Detect which cell encompasses the target text, then output its [x, y] center coordinate. 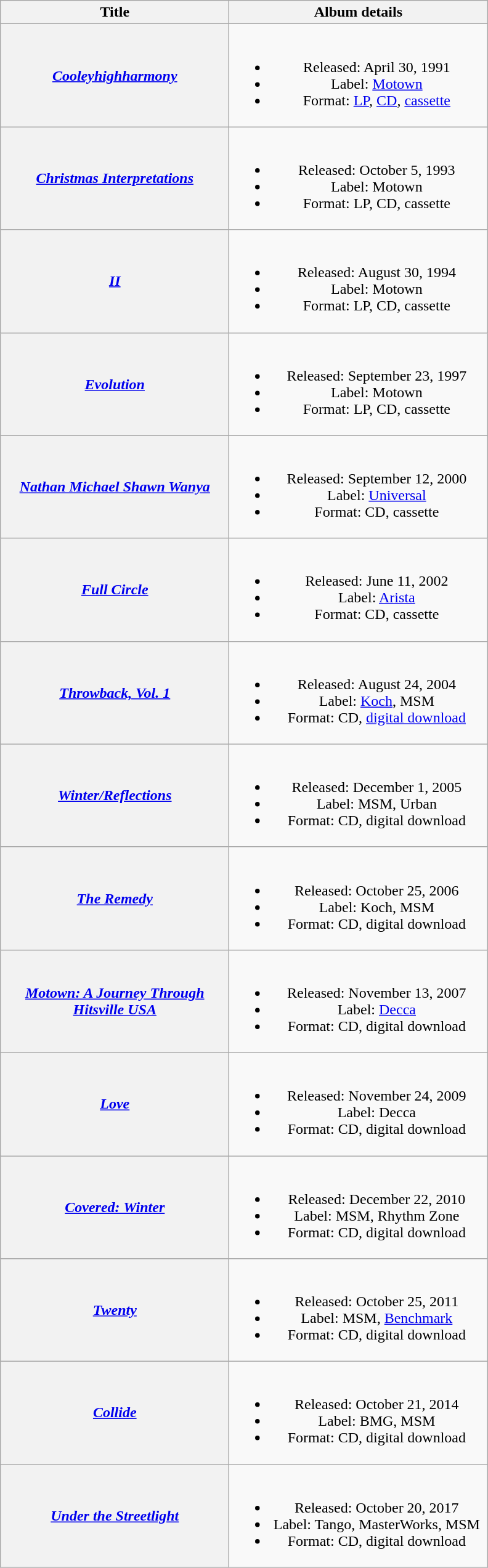
Released: September 12, 2000Label: UniversalFormat: CD, cassette [359, 487]
Full Circle [115, 590]
Released: April 30, 1991Label: MotownFormat: LP, CD, cassette [359, 75]
Covered: Winter [115, 1207]
Christmas Interpretations [115, 179]
Released: December 1, 2005Label: MSM, UrbanFormat: CD, digital download [359, 796]
The Remedy [115, 898]
Released: August 24, 2004Label: Koch, MSMFormat: CD, digital download [359, 692]
Released: December 22, 2010Label: MSM, Rhythm ZoneFormat: CD, digital download [359, 1207]
Love [115, 1104]
Album details [359, 12]
Motown: A Journey Through Hitsville USA [115, 1001]
Released: November 13, 2007Label: DeccaFormat: CD, digital download [359, 1001]
Released: October 21, 2014Label: BMG, MSMFormat: CD, digital download [359, 1413]
Cooleyhighharmony [115, 75]
Evolution [115, 384]
Released: October 25, 2011Label: MSM, BenchmarkFormat: CD, digital download [359, 1311]
Title [115, 12]
Twenty [115, 1311]
Under the Streetlight [115, 1516]
Released: September 23, 1997Label: MotownFormat: LP, CD, cassette [359, 384]
Released: October 5, 1993Label: MotownFormat: LP, CD, cassette [359, 179]
Throwback, Vol. 1 [115, 692]
Released: August 30, 1994Label: MotownFormat: LP, CD, cassette [359, 281]
Winter/Reflections [115, 796]
Released: June 11, 2002Label: AristaFormat: CD, cassette [359, 590]
Collide [115, 1413]
II [115, 281]
Released: October 25, 2006Label: Koch, MSMFormat: CD, digital download [359, 898]
Nathan Michael Shawn Wanya [115, 487]
Released: November 24, 2009Label: DeccaFormat: CD, digital download [359, 1104]
Released: October 20, 2017Label: Tango, MasterWorks, MSMFormat: CD, digital download [359, 1516]
